Provide the [X, Y] coordinate of the cell's center where the given text is located.  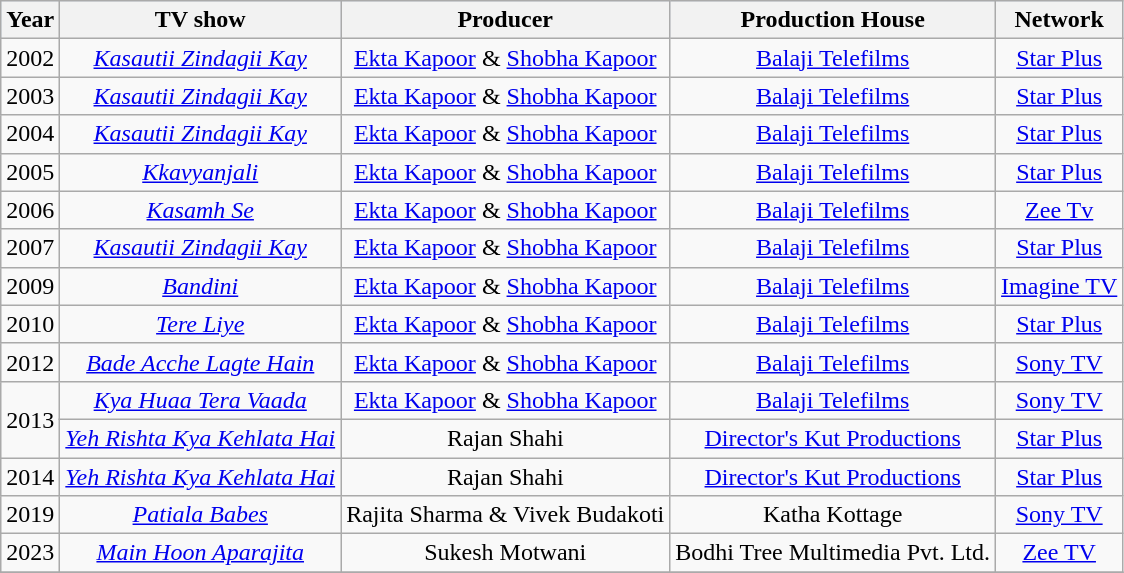
Kasamh Se [200, 210]
2014 [30, 477]
2010 [30, 324]
2003 [30, 96]
2002 [30, 58]
Kkavyanjali [200, 172]
Main Hoon Aparajita [200, 553]
Imagine TV [1060, 286]
Bodhi Tree Multimedia Pvt. Ltd. [833, 553]
2007 [30, 248]
Patiala Babes [200, 515]
2005 [30, 172]
Kya Huaa Tera Vaada [200, 400]
TV show [200, 20]
Year [30, 20]
Katha Kottage [833, 515]
Bade Acche Lagte Hain [200, 362]
Tere Liye [200, 324]
2019 [30, 515]
2012 [30, 362]
Network [1060, 20]
2009 [30, 286]
2004 [30, 134]
Rajita Sharma & Vivek Budakoti [506, 515]
Producer [506, 20]
2023 [30, 553]
Zee TV [1060, 553]
Production House [833, 20]
Bandini [200, 286]
Zee Tv [1060, 210]
2013 [30, 419]
2006 [30, 210]
Sukesh Motwani [506, 553]
